For the text-containing cell, return its midpoint in [X, Y] coordinate format. 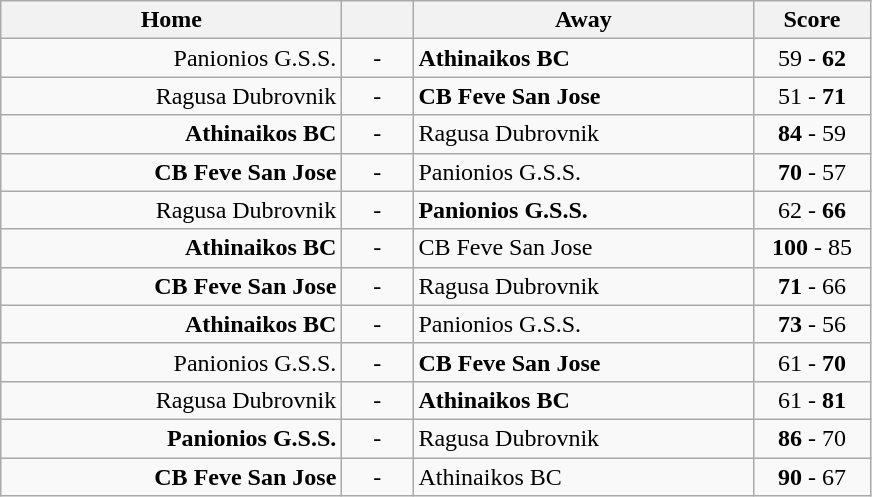
Away [584, 20]
90 - 67 [812, 477]
Home [172, 20]
51 - 71 [812, 96]
Score [812, 20]
59 - 62 [812, 58]
61 - 70 [812, 362]
71 - 66 [812, 286]
84 - 59 [812, 134]
100 - 85 [812, 248]
70 - 57 [812, 172]
61 - 81 [812, 400]
73 - 56 [812, 324]
86 - 70 [812, 438]
62 - 66 [812, 210]
